Find where the given text appears and provide that cell's center as (x, y) coordinate. 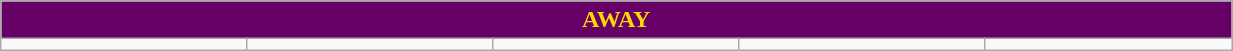
AWAY (616, 20)
